Provide the [X, Y] coordinate of the cell's center where the given text is located.  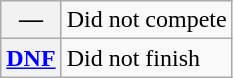
DNF [31, 58]
Did not finish [146, 58]
Did not compete [146, 20]
— [31, 20]
